Scan for the cell matching the given text and deliver its [x, y] coordinate at center. 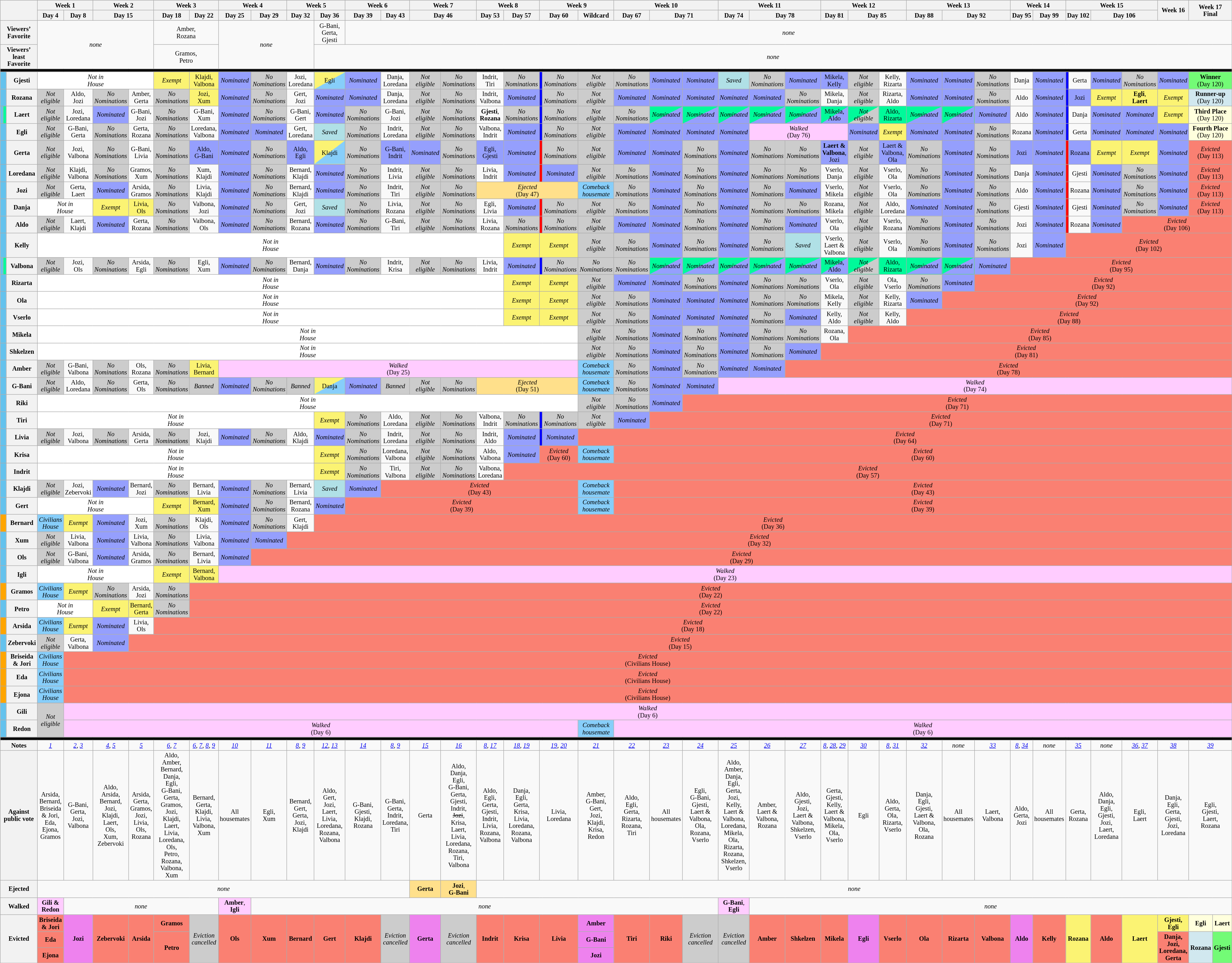
Day 22 [204, 15]
Aldo,Gjesti,Jozi,Laert & Valbona,Shkelzen,Vserlo [803, 815]
Gerta,Gjesti,Kelly,Laert & Valbona,Mikela,Ola,Vserlo [834, 815]
Egli,Gjesti [490, 152]
Runner-up(Day 120) [1210, 97]
Evicted(Day 88) [1069, 317]
Week 12 [863, 5]
Day 32 [300, 15]
Indrit,Aldo [490, 437]
G-Bani,Tiri [395, 225]
6, 7, 8, 9 [204, 745]
Day 106 [1124, 15]
Evicted(Day 85) [1040, 334]
Walked(Day 76) [799, 132]
Week 14 [1038, 5]
Viewers’Favorite [19, 33]
Day 46 [443, 15]
Winner(Day 120) [1210, 80]
Vserlo,Rozana [893, 225]
Aldo,Amber,Danja,Egli,Gerta,Jozi,Kelly,Laert & Valbona,Loredana,Mikela,Ola,Rizarta,Rozana,Shkelzen,Vserlo [734, 815]
Indrit,Valbona [490, 97]
8, 17 [490, 745]
Gili [22, 711]
18, 19 [522, 745]
Day 18 [172, 15]
Day 74 [734, 15]
Redon [22, 729]
Gili & Redon [50, 906]
Day 78 [785, 15]
Evicted(Day 32) [760, 540]
Igli [22, 574]
Day 57 [522, 15]
G-Bani,Gert [300, 115]
Aldo,Gert,Jozi,Laert,Livia,Loredana,Rozana,Valbona [329, 815]
Vserlo,Mikela [834, 190]
Arsida,Bernard,Briseida & Jori,Eda,Ejona,Gramos [50, 815]
8, 34 [1022, 745]
38 [1173, 745]
Amber,Laert & Valbona,Rozana [767, 815]
Jozi,Ols [78, 266]
Week 3 [186, 5]
Arsida,Jozi [141, 591]
G-Bani,Gerta,Indrit,Loredana,Tiri [395, 815]
8, 28, 29 [834, 745]
Aldo,Danja,Egli,Gjesti,Jozi,Laert,Loredana [1107, 815]
Bernard,Gerta [141, 608]
Gjesti,Rozana [490, 115]
Evicted(Day 29) [741, 557]
Loredana [22, 173]
Rozana,Ola [834, 334]
Day 95 [1022, 15]
Vserlo,Danja [834, 173]
Aldo,Jozi [78, 97]
Week 1 [65, 5]
Day 67 [632, 15]
Aldo,Arsida,Bernard,Jozi,Klajdi,Laert,Ols,Xum,Zebervoki [111, 815]
11 [269, 745]
Ejected(Day 47) [527, 190]
Walked [19, 906]
Day 36 [329, 15]
12, 13 [329, 745]
Xum,Klajdi [204, 173]
Fourth Place(Day 120) [1210, 132]
G-Bani,Egli [734, 906]
39 [1210, 745]
19, 20 [559, 745]
32 [924, 745]
G-Bani,Livia [141, 152]
Amber,Igli [235, 906]
Evicted(Day 15) [680, 643]
Againstpublic vote [19, 815]
Day 8 [78, 15]
Danja,Egli,Gjesti,Laert & Valbona,Ola,Rozana [924, 815]
Day 43 [395, 15]
Evicted(Day 64) [905, 437]
Valbona,Ols [204, 225]
Viewers’ leastFavorite [19, 56]
Day 53 [490, 15]
Gert,Loredana [300, 132]
4, 5 [111, 745]
16 [459, 745]
Arsida,Gerta,Gramos,Jozi,Livia,Ols,Rozana [141, 815]
23 [666, 745]
Week 4 [253, 5]
Evicted(Day 95) [1121, 266]
Tiri,Valbona [395, 472]
22 [632, 745]
Laert & Valbona,Ola [893, 152]
Aldo,Amber,Bernard,Danja,Egli,G-Bani,Gerta,Gramos,Jozi,Klajdi,Laert,Livia,Loredana,Ols,Petro,Rozana,Valbona,Xum [172, 815]
Mikela,Danja [834, 97]
24 [700, 745]
Day 85 [877, 15]
Bernard,Xum [204, 505]
Evicted(Day 81) [1026, 351]
Indrit,Livia [395, 173]
G-Bani,Gerta [78, 132]
Egli,G-Bani,Gjesti,Laert & Valbona,Ola,Rozana,Vserlo [700, 815]
Ols,Rozana [141, 369]
Week 5 [316, 5]
10 [235, 745]
Gert,Klajdi [300, 523]
Aldo,G-Bani [204, 152]
Vserlo,Laert & Valbona [834, 245]
Livia,Bernard [204, 369]
Amber,G-Bani,Gert,Jozi,Klajdi,Krisa,Redon [596, 815]
Evicted [19, 939]
Valbona,Jozi [204, 208]
Bernard,Valbona [204, 574]
Notes [19, 745]
21 [596, 745]
Rozana,Mikela [834, 208]
G-Bani,Gerta,Gjesti [329, 33]
Week 15 [1112, 5]
Aldo,Egli,Gerta,Rizarta,Rozana,Tiri [632, 815]
Bernard,Gert,Gerta,Jozi,Klajdi [300, 815]
33 [993, 745]
Day 102 [1078, 15]
Indrit,Krisa [395, 266]
30 [863, 745]
Week 6 [378, 5]
25 [734, 745]
Week 7 [443, 5]
Aldo,Klajdi [300, 437]
Evicted(Day 57) [868, 472]
Arsida,Gerta [141, 437]
Third Place(Day 120) [1210, 115]
Day 15 [123, 15]
5 [141, 745]
Evicted(Day 106) [1177, 225]
Arsida,Egli [141, 266]
15 [425, 745]
Danja,Jozi,Loredana,Gerta [1173, 947]
Livia,Klajdi [204, 190]
Aldo,Danja,Egli,G-Bani,Gerta,Gjesti,Indrit,Jozi,Krisa,Laert,Livia,Loredana,Rozana,Tiri,Valbona [459, 815]
36, 37 [1140, 745]
Gjesti,Egli [1173, 923]
Week 17Final [1210, 10]
Egli,Gjesti,Laert,Rozana [1210, 815]
Aldo,Egli [300, 152]
Laert,Klajdi [78, 225]
Day 71 [684, 15]
26 [767, 745]
Evicted(Day 18) [693, 626]
Week 2 [123, 5]
Danja,Egli,Gerta,Krisa,Livia,Loredana,Rozana,Valbona [522, 815]
Week 16 [1173, 10]
Bernard,Jozi [141, 489]
Week 8 [508, 5]
Valbona,Loredana [490, 472]
35 [1078, 745]
Amber,Rozana [186, 33]
Bernard,Danja [300, 266]
Klajdi,Ols [204, 523]
Week 10 [666, 5]
Amber,Gerta [141, 97]
Day 25 [235, 15]
Ola,Vserlo [893, 283]
Week 9 [576, 5]
Week 13 [959, 5]
Aldo,Gerta,Ola,Rizarta,Vserlo [893, 815]
Livia,Loredana [559, 815]
Evicted(Day 78) [1009, 369]
Gerta,Laert [78, 190]
Day 29 [269, 15]
Jozi,Klajdi [204, 437]
8, 31 [893, 745]
Wildcard [596, 15]
Jozi,Zebervoki [78, 489]
Danja,Egli,Gerta,Gjesti,Jozi,Loredana [1173, 815]
6, 7 [172, 745]
Gerta,Valbona [78, 643]
Day 92 [976, 15]
Day 39 [363, 15]
G-Bani,Gjesti,Klajdi,Rozana [363, 815]
Aldo,Valbona [490, 454]
Bernard,Gerta,Klajdi,Livia,Valbona,Xum [204, 815]
Walked(Day 25) [398, 369]
Gerta,Ols [141, 386]
1 [50, 745]
Day 4 [50, 15]
Gramos,Petro [186, 56]
G-Bani,Xum [204, 115]
Aldo,Gerta,Jozi [1022, 815]
Laert,Valbona [993, 815]
Walked(Day 74) [975, 386]
Day 81 [834, 15]
Day 60 [559, 15]
Day 99 [1049, 15]
2, 3 [78, 745]
Day 88 [924, 15]
Rizarta,Aldo [893, 97]
27 [803, 745]
Week 11 [770, 5]
Walked(Day 23) [725, 574]
Aldo,Egli,Gerta,Gjesti,Indrit,Livia,Rozana,Valbona [490, 815]
Gramos,Xum [141, 173]
G-Bani,Gerta,Jozi,Valbona [78, 815]
Ejected [19, 889]
Evicted(Day 102) [1149, 245]
Evicted(Day 36) [773, 523]
14 [363, 745]
Jozi,G-Bani [459, 889]
G-Bani,Indrit [395, 152]
Ejected(Day 51) [527, 386]
Egli,Livia [490, 208]
Laert & Valbona,Jozi [834, 152]
